For the text-containing cell, return its midpoint in (x, y) coordinate format. 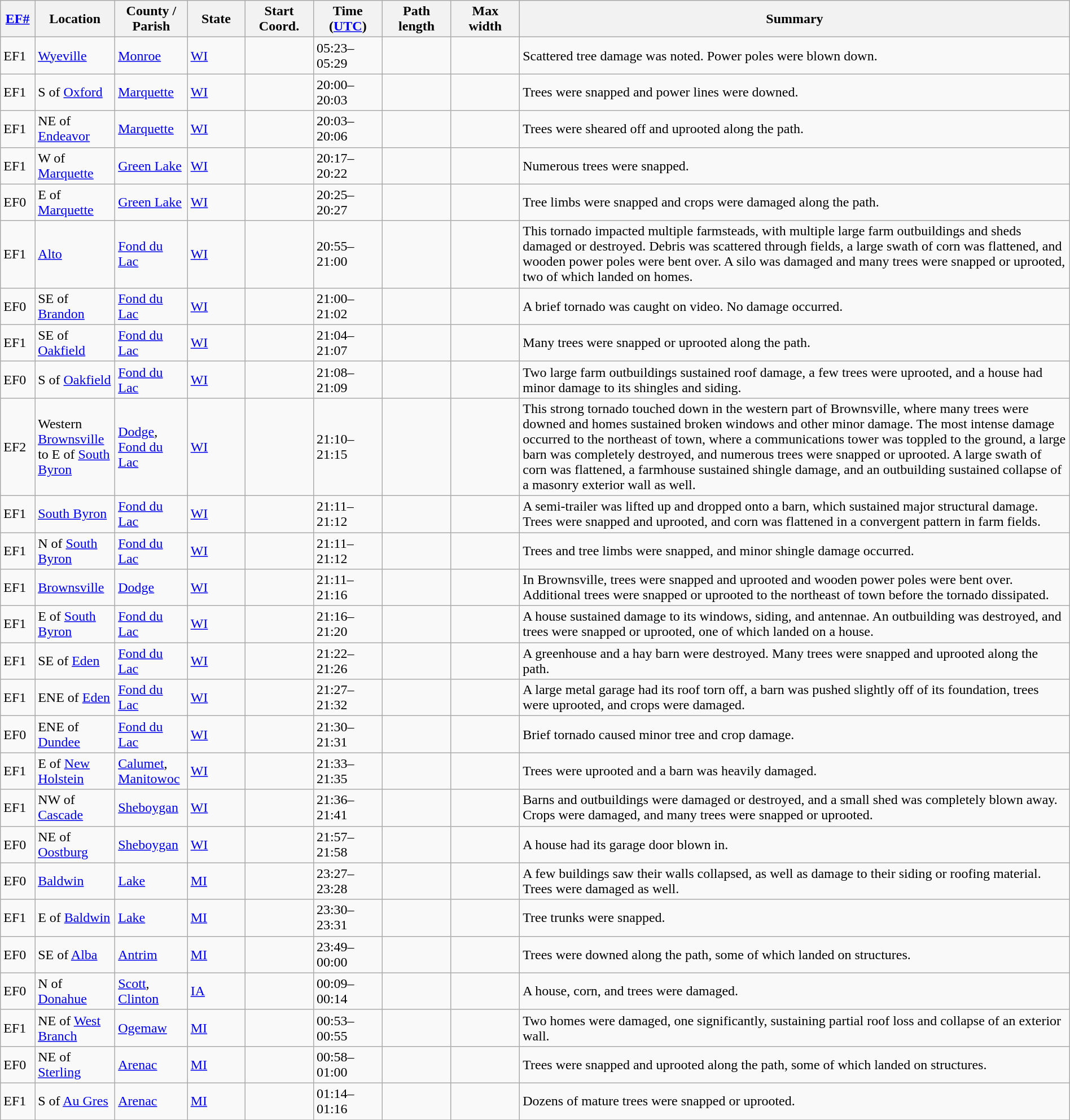
SE of Alba (75, 955)
Summary (795, 19)
NW of Cascade (75, 808)
20:03–20:06 (348, 129)
State (216, 19)
E of South Byron (75, 624)
Time (UTC) (348, 19)
21:30–21:31 (348, 735)
21:04–21:07 (348, 343)
20:25–20:27 (348, 202)
A house, corn, and trees were damaged. (795, 991)
Calumet, Manitowoc (151, 771)
Tree trunks were snapped. (795, 917)
Alto (75, 254)
Dozens of mature trees were snapped or uprooted. (795, 1101)
Start Coord. (279, 19)
23:30–23:31 (348, 917)
EF# (18, 19)
Many trees were snapped or uprooted along the path. (795, 343)
Brief tornado caused minor tree and crop damage. (795, 735)
00:53–00:55 (348, 1028)
N of South Byron (75, 551)
E of New Holstein (75, 771)
South Byron (75, 513)
Dodge (151, 588)
ENE of Dundee (75, 735)
Trees were snapped and uprooted along the path, some of which landed on structures. (795, 1064)
Trees were sheared off and uprooted along the path. (795, 129)
21:11–21:16 (348, 588)
A few buildings saw their walls collapsed, as well as damage to their siding or roofing material. Trees were damaged as well. (795, 881)
County / Parish (151, 19)
23:27–23:28 (348, 881)
21:33–21:35 (348, 771)
A brief tornado was caught on video. No damage occurred. (795, 306)
01:14–01:16 (348, 1101)
Monroe (151, 55)
Path length (416, 19)
E of Baldwin (75, 917)
20:17–20:22 (348, 166)
Baldwin (75, 881)
A large metal garage had its roof torn off, a barn was pushed slightly off of its foundation, trees were uprooted, and crops were damaged. (795, 697)
IA (216, 991)
A greenhouse and a hay barn were destroyed. Many trees were snapped and uprooted along the path. (795, 661)
Wyeville (75, 55)
Brownsville (75, 588)
A house had its garage door blown in. (795, 844)
SE of Eden (75, 661)
21:00–21:02 (348, 306)
Scattered tree damage was noted. Power poles were blown down. (795, 55)
21:16–21:20 (348, 624)
ENE of Eden (75, 697)
00:58–01:00 (348, 1064)
Trees were snapped and power lines were downed. (795, 93)
05:23–05:29 (348, 55)
NE of Sterling (75, 1064)
21:22–21:26 (348, 661)
Trees were downed along the path, some of which landed on structures. (795, 955)
Two homes were damaged, one significantly, sustaining partial roof loss and collapse of an exterior wall. (795, 1028)
21:10–21:15 (348, 447)
W of Marquette (75, 166)
21:36–21:41 (348, 808)
NE of Oostburg (75, 844)
NE of West Branch (75, 1028)
Two large farm outbuildings sustained roof damage, a few trees were uprooted, and a house had minor damage to its shingles and siding. (795, 379)
Ogemaw (151, 1028)
20:00–20:03 (348, 93)
NE of Endeavor (75, 129)
N of Donahue (75, 991)
E of Marquette (75, 202)
21:57–21:58 (348, 844)
Scott, Clinton (151, 991)
Numerous trees were snapped. (795, 166)
Max width (485, 19)
Trees were uprooted and a barn was heavily damaged. (795, 771)
00:09–00:14 (348, 991)
Dodge, Fond du Lac (151, 447)
Trees and tree limbs were snapped, and minor shingle damage occurred. (795, 551)
21:27–21:32 (348, 697)
Western Brownsville to E of South Byron (75, 447)
S of Au Gres (75, 1101)
Location (75, 19)
EF2 (18, 447)
SE of Oakfield (75, 343)
Antrim (151, 955)
23:49–00:00 (348, 955)
Tree limbs were snapped and crops were damaged along the path. (795, 202)
S of Oxford (75, 93)
21:08–21:09 (348, 379)
S of Oakfield (75, 379)
SE of Brandon (75, 306)
20:55–21:00 (348, 254)
